For the text-containing cell, return its midpoint in [X, Y] coordinate format. 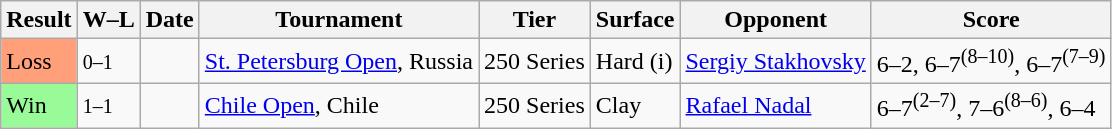
Rafael Nadal [776, 106]
Date [170, 20]
Opponent [776, 20]
Loss [39, 62]
St. Petersburg Open, Russia [338, 62]
Surface [635, 20]
W–L [108, 20]
Hard (i) [635, 62]
Result [39, 20]
Sergiy Stakhovsky [776, 62]
1–1 [108, 106]
Chile Open, Chile [338, 106]
Tier [535, 20]
Score [991, 20]
Win [39, 106]
0–1 [108, 62]
Clay [635, 106]
Tournament [338, 20]
6–2, 6–7(8–10), 6–7(7–9) [991, 62]
6–7(2–7), 7–6(8–6), 6–4 [991, 106]
